From the cell containing the given text, extract its center point as [x, y] coordinate. 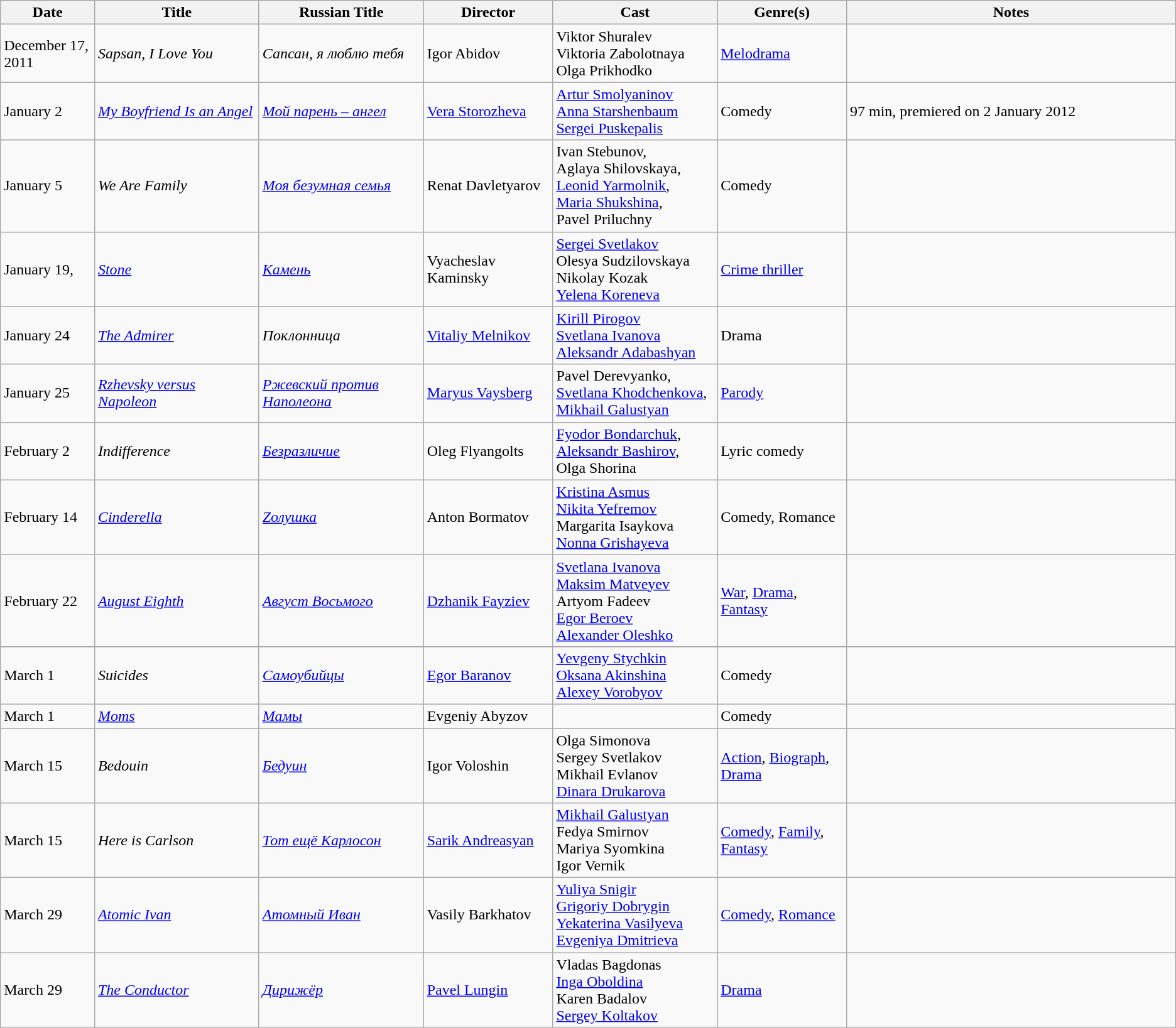
Oleg Flyangolts [488, 451]
Dzhanik Fayziev [488, 600]
Director [488, 13]
Maryus Vaysberg [488, 393]
Igor Abidov [488, 53]
Камень [341, 269]
Anton Bormatov [488, 517]
War, Drama, Fantasy [782, 600]
Indifference [177, 451]
Мой парень – ангел [341, 111]
Stone [177, 269]
February 2 [48, 451]
Сапсан, я люблю тебя [341, 53]
January 24 [48, 335]
December 17, 2011 [48, 53]
January 2 [48, 111]
Дирижёр [341, 990]
February 14 [48, 517]
Melodrama [782, 53]
Moms [177, 716]
Ivan Stebunov, Aglaya Shilovskaya, Leonid Yarmolnik, Maria Shukshina, Pavel Priluchny [635, 186]
January 5 [48, 186]
Pavel Lungin [488, 990]
January 25 [48, 393]
Тот ещё Карлосон [341, 840]
Parody [782, 393]
Pavel Derevyanko, Svetlana Khodchenkova, Mikhail Galustyan [635, 393]
Vasily Barkhatov [488, 916]
Comedy, Family, Fantasy [782, 840]
Title [177, 13]
February 22 [48, 600]
Action, Biograph, Drama [782, 766]
Sergei Svetlakov Olesya Sudzilovskaya Nikolay Kozak Yelena Koreneva [635, 269]
Бедуин [341, 766]
Date [48, 13]
Моя безумная семья [341, 186]
August Eighth [177, 600]
Kirill Pirogov Svetlana Ivanova Aleksandr Adabashyan [635, 335]
Cinderella [177, 517]
Crime thriller [782, 269]
Viktor Shuralev Viktoria Zabolotnaya Olga Prikhodko [635, 53]
Evgeniy Abyzov [488, 716]
Поклонница [341, 335]
Yevgeny Stychkin Oksana Akinshina Alexey Vorobyov [635, 675]
Renat Davletyarov [488, 186]
Атомный Иван [341, 916]
Suicides [177, 675]
My Boyfriend Is an Angel [177, 111]
Here is Carlson [177, 840]
Vladas Bagdonas Inga Oboldina Karen Badalov Sergey Koltakov [635, 990]
Genre(s) [782, 13]
97 min, premiered on 2 January 2012 [1011, 111]
Yuliya Snigir Grigoriy Dobrygin Yekaterina Vasilyeva Evgeniya Dmitrieva [635, 916]
Atomic Ivan [177, 916]
Sapsan, I Love You [177, 53]
Vitaliy Melnikov [488, 335]
Egor Baranov [488, 675]
Russian Title [341, 13]
Ржевский против Наполеона [341, 393]
Безразличие [341, 451]
Zолушка [341, 517]
Rzhevsky versus Napoleon [177, 393]
Kristina Asmus Nikita Yefremov Margarita Isaykova Nonna Grishayeva [635, 517]
Самоубийцы [341, 675]
Sarik Andreasyan [488, 840]
Lyric comedy [782, 451]
Notes [1011, 13]
Mikhail Galustyan Fedya Smirnov Mariya Syomkina Igor Vernik [635, 840]
Август Восьмого [341, 600]
Мамы [341, 716]
Vyacheslav Kaminsky [488, 269]
We Are Family [177, 186]
The Conductor [177, 990]
Igor Voloshin [488, 766]
January 19, [48, 269]
Artur Smolyaninov Anna Starshenbaum Sergei Puskepalis [635, 111]
Cast [635, 13]
Vera Storozheva [488, 111]
Bedouin [177, 766]
Svetlana Ivanova Maksim Matveyev Artyom Fadeev Egor Beroev Alexander Oleshko [635, 600]
The Admirer [177, 335]
Olga Simonova Sergey Svetlakov Mikhail Evlanov Dinara Drukarova [635, 766]
Fyodor Bondarchuk, Aleksandr Bashirov, Olga Shorina [635, 451]
